From the cell containing the given text, extract its center point as [X, Y] coordinate. 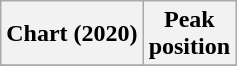
Peakposition [189, 34]
Chart (2020) [72, 34]
